For the text-containing cell, return its midpoint in (X, Y) coordinate format. 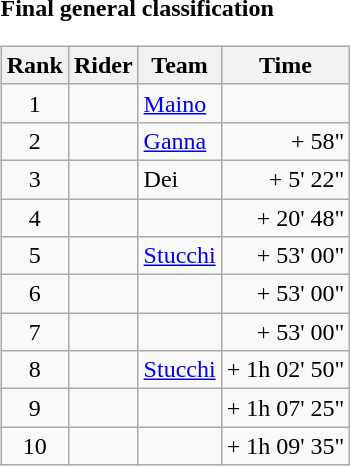
Rider (103, 65)
9 (34, 408)
Time (286, 65)
Maino (180, 103)
+ 58" (286, 141)
8 (34, 370)
2 (34, 141)
+ 1h 07' 25" (286, 408)
5 (34, 256)
Rank (34, 65)
7 (34, 332)
+ 20' 48" (286, 217)
Team (180, 65)
+ 1h 02' 50" (286, 370)
10 (34, 446)
6 (34, 294)
Dei (180, 179)
4 (34, 217)
1 (34, 103)
+ 5' 22" (286, 179)
Ganna (180, 141)
+ 1h 09' 35" (286, 446)
3 (34, 179)
